Identify which cell holds the provided text, then report its [X, Y] central coordinate. 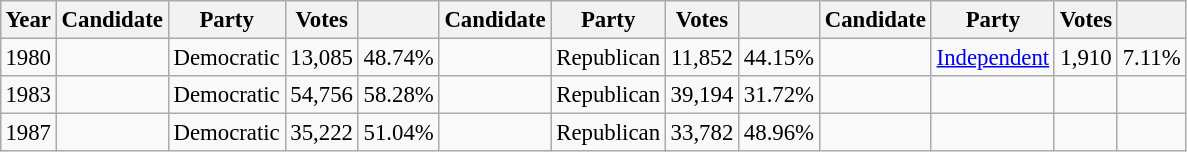
48.96% [780, 133]
1983 [28, 95]
13,085 [322, 57]
11,852 [702, 57]
35,222 [322, 133]
Independent [992, 57]
58.28% [398, 95]
48.74% [398, 57]
31.72% [780, 95]
51.04% [398, 133]
1987 [28, 133]
33,782 [702, 133]
Year [28, 20]
54,756 [322, 95]
1980 [28, 57]
7.11% [1152, 57]
1,910 [1086, 57]
44.15% [780, 57]
39,194 [702, 95]
